Find where the given text appears and provide that cell's center as [x, y] coordinate. 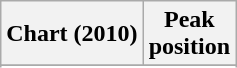
Chart (2010) [72, 34]
Peakposition [189, 34]
